Locate the cell with the specified text and output its (x, y) center coordinate. 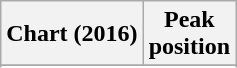
Peakposition (189, 34)
Chart (2016) (72, 34)
